Identify which cell holds the provided text, then report its (x, y) central coordinate. 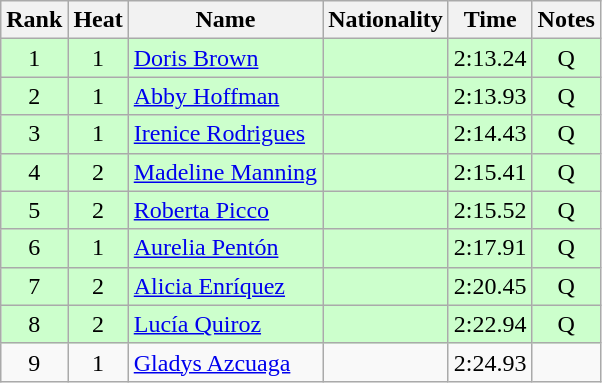
Abby Hoffman (225, 96)
Time (490, 20)
4 (34, 172)
2:15.52 (490, 210)
Notes (566, 20)
2:13.93 (490, 96)
2:22.94 (490, 324)
9 (34, 362)
Gladys Azcuaga (225, 362)
Alicia Enríquez (225, 286)
2:14.43 (490, 134)
8 (34, 324)
Heat (98, 20)
Aurelia Pentón (225, 248)
Lucía Quiroz (225, 324)
6 (34, 248)
Roberta Picco (225, 210)
Irenice Rodrigues (225, 134)
Madeline Manning (225, 172)
3 (34, 134)
2:20.45 (490, 286)
2:15.41 (490, 172)
Doris Brown (225, 58)
Name (225, 20)
5 (34, 210)
2:24.93 (490, 362)
7 (34, 286)
2:17.91 (490, 248)
2:13.24 (490, 58)
Rank (34, 20)
Nationality (386, 20)
